Return the [X, Y] coordinate for the center point of the cell that contains the specified text.  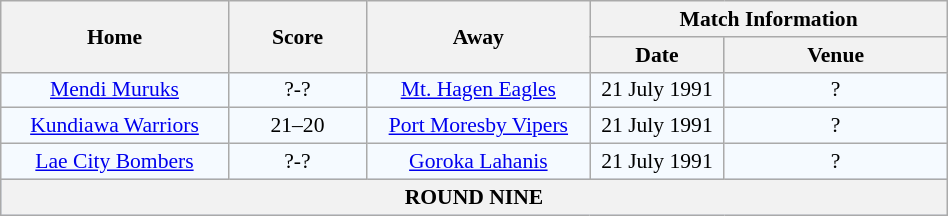
Mendi Muruks [114, 90]
Mt. Hagen Eagles [478, 90]
Kundiawa Warriors [114, 126]
Goroka Lahanis [478, 162]
Match Information [768, 19]
21–20 [297, 126]
Home [114, 36]
Date [657, 55]
Score [297, 36]
Away [478, 36]
Lae City Bombers [114, 162]
Port Moresby Vipers [478, 126]
Venue [836, 55]
ROUND NINE [474, 197]
